Pinpoint the cell where the given text exists, returning its (x, y) midpoint coordinate. 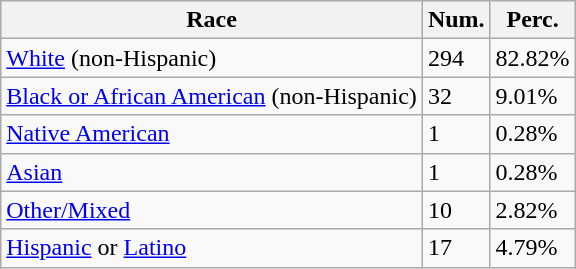
Perc. (532, 20)
White (non-Hispanic) (212, 58)
82.82% (532, 58)
32 (456, 96)
Race (212, 20)
Black or African American (non-Hispanic) (212, 96)
2.82% (532, 210)
Asian (212, 172)
Num. (456, 20)
294 (456, 58)
Other/Mixed (212, 210)
Hispanic or Latino (212, 248)
Native American (212, 134)
17 (456, 248)
9.01% (532, 96)
4.79% (532, 248)
10 (456, 210)
